Locate the cell with the specified text and output its (X, Y) center coordinate. 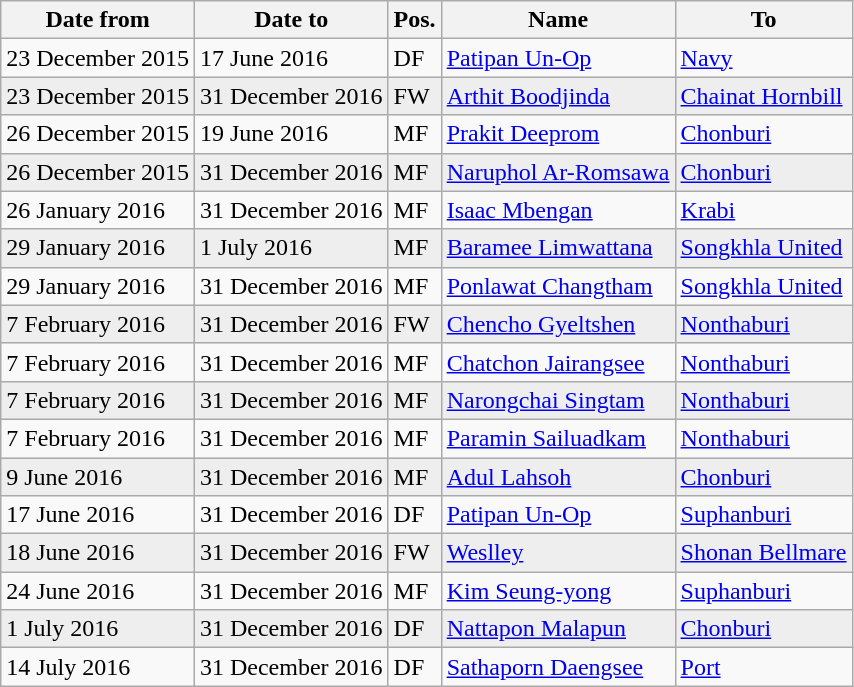
Chatchon Jairangsee (558, 362)
9 June 2016 (98, 477)
Isaac Mbengan (558, 210)
Date from (98, 20)
Chainat Hornbill (764, 96)
Paramin Sailuadkam (558, 438)
Navy (764, 58)
Baramee Limwattana (558, 248)
26 January 2016 (98, 210)
Arthit Boodjinda (558, 96)
Adul Lahsoh (558, 477)
Sathaporn Daengsee (558, 667)
Name (558, 20)
Weslley (558, 553)
Chencho Gyeltshen (558, 324)
Prakit Deeprom (558, 134)
Ponlawat Changtham (558, 286)
19 June 2016 (291, 134)
Kim Seung-yong (558, 591)
Narongchai Singtam (558, 400)
14 July 2016 (98, 667)
Shonan Bellmare (764, 553)
Nattapon Malapun (558, 629)
18 June 2016 (98, 553)
24 June 2016 (98, 591)
Krabi (764, 210)
Naruphol Ar-Romsawa (558, 172)
Pos. (414, 20)
To (764, 20)
Date to (291, 20)
Port (764, 667)
